For the text-containing cell, return its midpoint in (x, y) coordinate format. 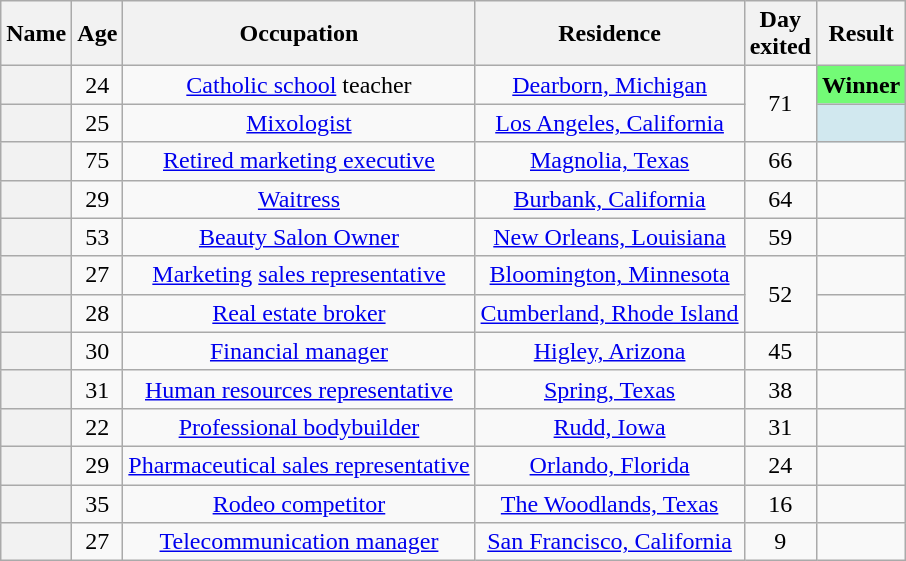
Mixologist (299, 123)
New Orleans, Louisiana (610, 237)
Beauty Salon Owner (299, 237)
Magnolia, Texas (610, 161)
Catholic school teacher (299, 85)
Orlando, Florida (610, 465)
66 (780, 161)
35 (98, 503)
Los Angeles, California (610, 123)
52 (780, 294)
45 (780, 351)
San Francisco, California (610, 542)
Rudd, Iowa (610, 427)
25 (98, 123)
64 (780, 199)
16 (780, 503)
30 (98, 351)
Financial manager (299, 351)
Pharmaceutical sales representative (299, 465)
Higley, Arizona (610, 351)
Burbank, California (610, 199)
Rodeo competitor (299, 503)
Dearborn, Michigan (610, 85)
28 (98, 313)
Marketing sales representative (299, 275)
Winner (860, 85)
Residence (610, 34)
9 (780, 542)
75 (98, 161)
22 (98, 427)
Real estate broker (299, 313)
Telecommunication manager (299, 542)
53 (98, 237)
Cumberland, Rhode Island (610, 313)
Occupation (299, 34)
Professional bodybuilder (299, 427)
Spring, Texas (610, 389)
59 (780, 237)
Result (860, 34)
Age (98, 34)
Bloomington, Minnesota (610, 275)
Retired marketing executive (299, 161)
Name (36, 34)
Waitress (299, 199)
38 (780, 389)
Human resources representative (299, 389)
The Woodlands, Texas (610, 503)
71 (780, 104)
Dayexited (780, 34)
